From the cell containing the given text, extract its center point as (X, Y) coordinate. 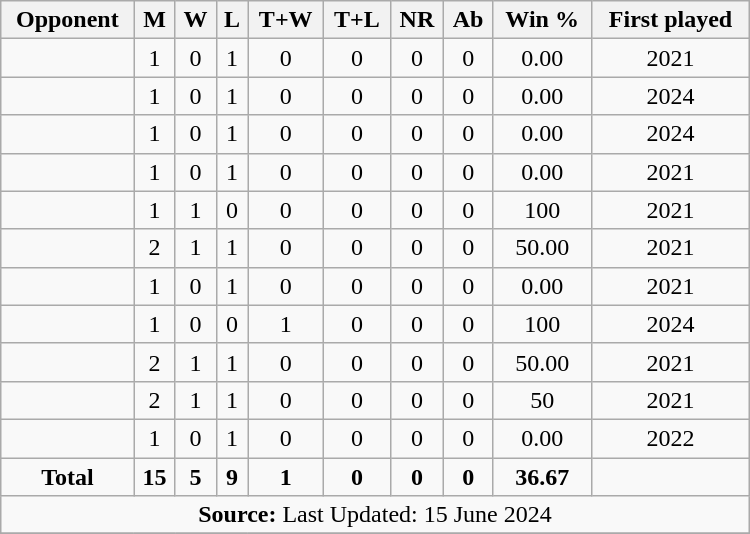
T+W (286, 20)
50 (542, 400)
9 (232, 477)
NR (417, 20)
36.67 (542, 477)
T+L (357, 20)
Ab (468, 20)
15 (154, 477)
Source: Last Updated: 15 June 2024 (375, 515)
L (232, 20)
5 (196, 477)
Win % (542, 20)
M (154, 20)
First played (671, 20)
2022 (671, 438)
Opponent (68, 20)
W (196, 20)
Total (68, 477)
